Return the (x, y) coordinate for the center point of the cell that contains the specified text.  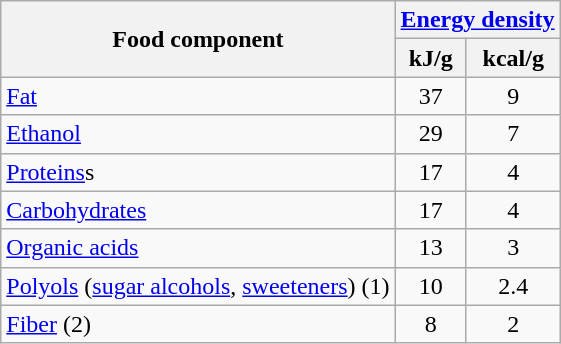
7 (513, 134)
3 (513, 248)
Polyols (sugar alcohols, sweeteners) (1) (198, 286)
kcal/g (513, 58)
2 (513, 324)
Ethanol (198, 134)
37 (430, 96)
13 (430, 248)
9 (513, 96)
kJ/g (430, 58)
2.4 (513, 286)
8 (430, 324)
29 (430, 134)
Carbohydrates (198, 210)
Proteinss (198, 172)
Food component (198, 39)
10 (430, 286)
Fiber (2) (198, 324)
Energy density (478, 20)
Organic acids (198, 248)
Fat (198, 96)
